For the text-containing cell, return its midpoint in (x, y) coordinate format. 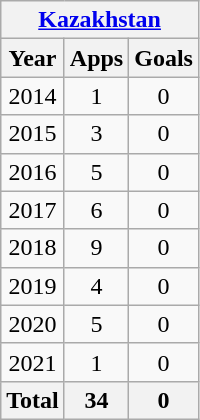
2014 (33, 96)
2017 (33, 210)
6 (96, 210)
2016 (33, 172)
2015 (33, 134)
Year (33, 58)
2020 (33, 324)
Goals (164, 58)
2018 (33, 248)
Kazakhstan (100, 20)
2021 (33, 362)
Total (33, 400)
2019 (33, 286)
3 (96, 134)
4 (96, 286)
9 (96, 248)
Apps (96, 58)
34 (96, 400)
